Identify which cell holds the provided text, then report its (X, Y) central coordinate. 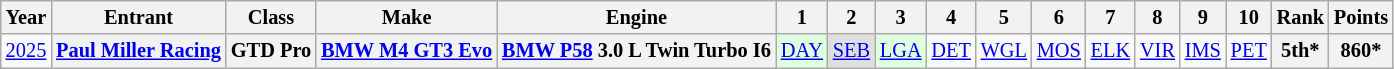
4 (950, 17)
5 (1004, 17)
8 (1158, 17)
MOS (1059, 51)
Engine (636, 17)
9 (1203, 17)
2 (852, 17)
BMW P58 3.0 L Twin Turbo I6 (636, 51)
860* (1361, 51)
6 (1059, 17)
DAY (802, 51)
Entrant (138, 17)
SEB (852, 51)
WGL (1004, 51)
3 (901, 17)
Make (406, 17)
LGA (901, 51)
Class (271, 17)
Points (1361, 17)
GTD Pro (271, 51)
ELK (1110, 51)
7 (1110, 17)
Rank (1300, 17)
5th* (1300, 51)
10 (1249, 17)
PET (1249, 51)
Paul Miller Racing (138, 51)
BMW M4 GT3 Evo (406, 51)
VIR (1158, 51)
Year (26, 17)
1 (802, 17)
IMS (1203, 51)
DET (950, 51)
2025 (26, 51)
